Provide the (x, y) coordinate of the cell's center where the given text is located.  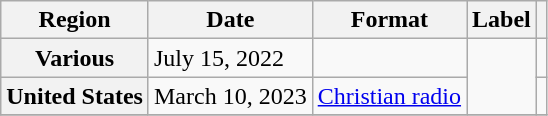
Christian radio (389, 96)
Format (389, 20)
Date (230, 20)
Region (75, 20)
Label (502, 20)
United States (75, 96)
July 15, 2022 (230, 58)
Various (75, 58)
March 10, 2023 (230, 96)
